Return [x, y] of the center of cell containing provided text 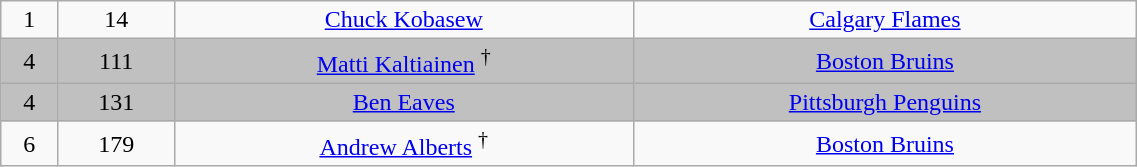
Ben Eaves [404, 102]
111 [116, 62]
14 [116, 20]
Matti Kaltiainen † [404, 62]
1 [30, 20]
Andrew Alberts † [404, 144]
6 [30, 144]
Chuck Kobasew [404, 20]
179 [116, 144]
Pittsburgh Penguins [885, 102]
Calgary Flames [885, 20]
131 [116, 102]
